Output the (X, Y) coordinate of the center of the cell containing the given text.  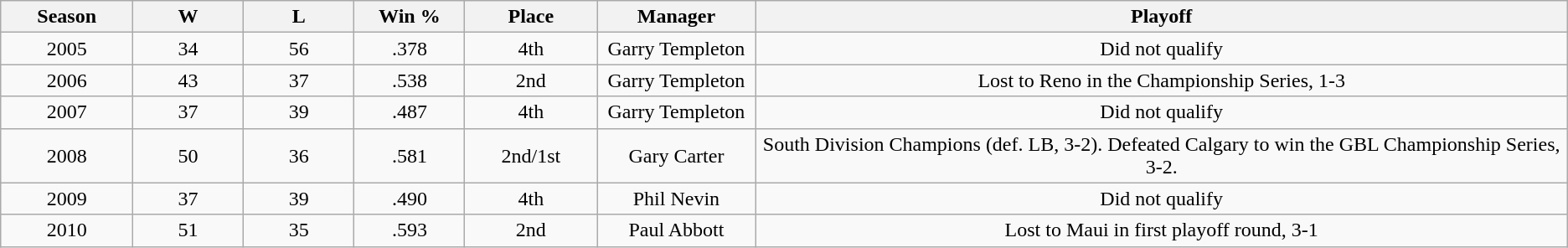
50 (188, 156)
43 (188, 80)
2007 (67, 112)
Gary Carter (677, 156)
.538 (410, 80)
.490 (410, 199)
56 (299, 49)
Paul Abbott (677, 230)
2006 (67, 80)
Lost to Reno in the Championship Series, 1-3 (1161, 80)
Place (531, 17)
Phil Nevin (677, 199)
W (188, 17)
2nd/1st (531, 156)
.581 (410, 156)
South Division Champions (def. LB, 3-2). Defeated Calgary to win the GBL Championship Series, 3-2. (1161, 156)
.593 (410, 230)
2005 (67, 49)
.378 (410, 49)
2010 (67, 230)
Win % (410, 17)
2009 (67, 199)
34 (188, 49)
Season (67, 17)
Manager (677, 17)
36 (299, 156)
.487 (410, 112)
35 (299, 230)
Playoff (1161, 17)
L (299, 17)
Lost to Maui in first playoff round, 3-1 (1161, 230)
51 (188, 230)
2008 (67, 156)
